Provide the (x, y) coordinate of the cell's center where the given text is located.  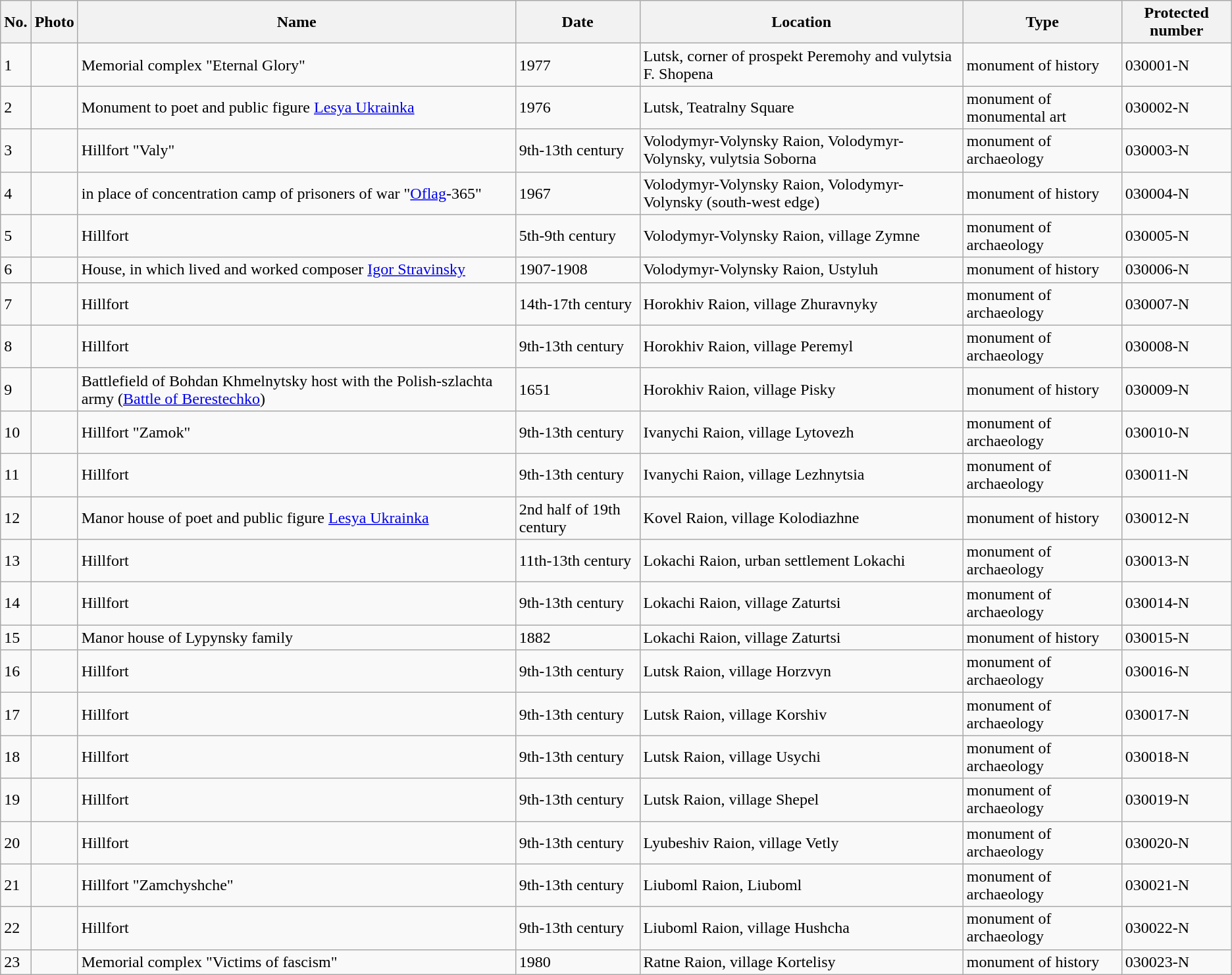
Volodymyr-Volynsky Raion, village Zymne (802, 236)
Horokhiv Raion, village Peremyl (802, 346)
Ivanychi Raion, village Lezhnytsia (802, 475)
11th-13th century (578, 561)
030007-N (1177, 304)
030013-N (1177, 561)
5th-9th century (578, 236)
11 (16, 475)
030008-N (1177, 346)
20 (16, 842)
030003-N (1177, 150)
Manor house of poet and public figure Lesya Ukrainka (296, 517)
Hillfort "Valy" (296, 150)
15 (16, 637)
Volodymyr-Volynsky Raion, Ustyluh (802, 270)
030011-N (1177, 475)
Horokhiv Raion, village Zhuravnyky (802, 304)
Hillfort "Zamchyshche" (296, 886)
Location (802, 22)
8 (16, 346)
Lutsk Raion, village Korshiv (802, 714)
Ratne Raion, village Kortelisy (802, 962)
1976 (578, 108)
1651 (578, 389)
18 (16, 757)
030023-N (1177, 962)
030019-N (1177, 800)
030012-N (1177, 517)
7 (16, 304)
030021-N (1177, 886)
monument of monumental art (1042, 108)
030020-N (1177, 842)
1980 (578, 962)
Lutsk Raion, village Horzvyn (802, 671)
10 (16, 432)
Liuboml Raion, village Hushcha (802, 928)
4 (16, 193)
19 (16, 800)
1967 (578, 193)
030010-N (1177, 432)
Manor house of Lypynsky family (296, 637)
Horokhiv Raion, village Pisky (802, 389)
Date (578, 22)
Kovel Raion, village Kolodiazhne (802, 517)
Battlefield of Bohdan Khmelnytsky host with the Polish-szlachta army (Battle of Berestechko) (296, 389)
Lutsk Raion, village Shepel (802, 800)
Name (296, 22)
030014-N (1177, 604)
13 (16, 561)
030022-N (1177, 928)
Type (1042, 22)
2nd half of 19th century (578, 517)
Hillfort "Zamok" (296, 432)
030006-N (1177, 270)
21 (16, 886)
17 (16, 714)
16 (16, 671)
030015-N (1177, 637)
23 (16, 962)
Memorial complex "Eternal Glory" (296, 64)
No. (16, 22)
9 (16, 389)
Ivanychi Raion, village Lytovezh (802, 432)
030005-N (1177, 236)
Lokachi Raion, urban settlement Lokachi (802, 561)
2 (16, 108)
Lyubeshiv Raion, village Vetly (802, 842)
030002-N (1177, 108)
5 (16, 236)
6 (16, 270)
Liuboml Raion, Liuboml (802, 886)
030004-N (1177, 193)
Photo (54, 22)
Monument to poet and public figure Lesya Ukrainka (296, 108)
030009-N (1177, 389)
Lutsk Raion, village Usychi (802, 757)
030016-N (1177, 671)
1882 (578, 637)
Protected number (1177, 22)
in place of concentration camp of prisoners of war "Oflag-365" (296, 193)
1 (16, 64)
030017-N (1177, 714)
12 (16, 517)
1907-1908 (578, 270)
14th-17th century (578, 304)
22 (16, 928)
Volodymyr-Volynsky Raion, Volodymyr-Volynsky (south-west edge) (802, 193)
030001-N (1177, 64)
Lutsk, Teatralny Square (802, 108)
1977 (578, 64)
Lutsk, corner of prospekt Peremohy and vulytsia F. Shopena (802, 64)
Memorial complex "Victims of fascism" (296, 962)
030018-N (1177, 757)
3 (16, 150)
House, in which lived and worked composer Igor Stravinsky (296, 270)
Volodymyr-Volynsky Raion, Volodymyr-Volynsky, vulytsia Soborna (802, 150)
14 (16, 604)
